Return the (x, y) coordinate for the center point of the cell that contains the specified text.  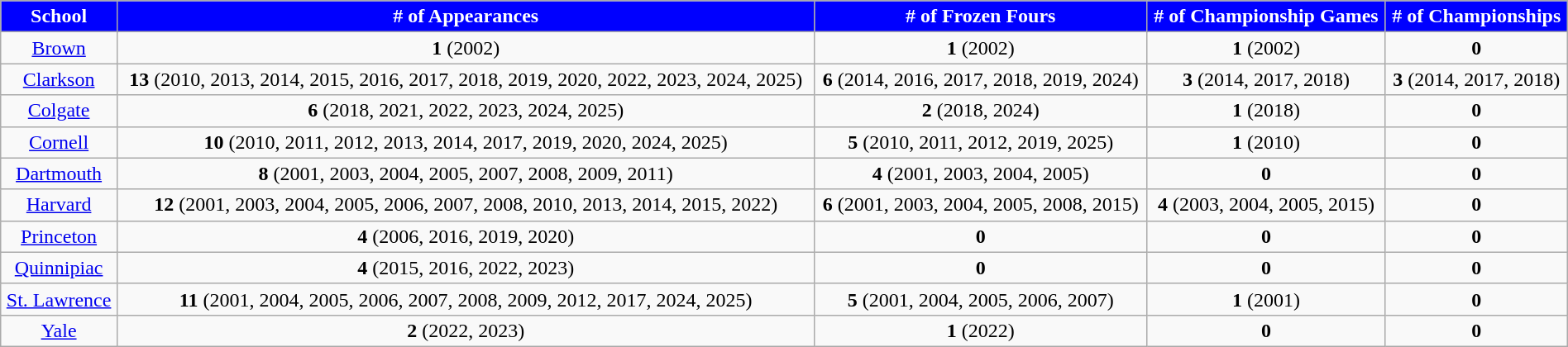
Harvard (60, 205)
Princeton (60, 236)
8 (2001, 2003, 2004, 2005, 2007, 2008, 2009, 2011) (465, 173)
1 (2022) (981, 330)
Clarkson (60, 79)
School (60, 17)
5 (2010, 2011, 2012, 2019, 2025) (981, 142)
1 (2001) (1267, 299)
Brown (60, 48)
11 (2001, 2004, 2005, 2006, 2007, 2008, 2009, 2012, 2017, 2024, 2025) (465, 299)
Dartmouth (60, 173)
6 (2001, 2003, 2004, 2005, 2008, 2015) (981, 205)
4 (2003, 2004, 2005, 2015) (1267, 205)
# of Championships (1476, 17)
# of Championship Games (1267, 17)
Quinnipiac (60, 268)
5 (2001, 2004, 2005, 2006, 2007) (981, 299)
# of Frozen Fours (981, 17)
# of Appearances (465, 17)
2 (2022, 2023) (465, 330)
2 (2018, 2024) (981, 111)
1 (2018) (1267, 111)
6 (2018, 2021, 2022, 2023, 2024, 2025) (465, 111)
Cornell (60, 142)
1 (2010) (1267, 142)
12 (2001, 2003, 2004, 2005, 2006, 2007, 2008, 2010, 2013, 2014, 2015, 2022) (465, 205)
Colgate (60, 111)
6 (2014, 2016, 2017, 2018, 2019, 2024) (981, 79)
13 (2010, 2013, 2014, 2015, 2016, 2017, 2018, 2019, 2020, 2022, 2023, 2024, 2025) (465, 79)
St. Lawrence (60, 299)
4 (2006, 2016, 2019, 2020) (465, 236)
10 (2010, 2011, 2012, 2013, 2014, 2017, 2019, 2020, 2024, 2025) (465, 142)
Yale (60, 330)
4 (2001, 2003, 2004, 2005) (981, 173)
4 (2015, 2016, 2022, 2023) (465, 268)
